Search for the cell housing the specified text and yield its [x, y] center coordinate. 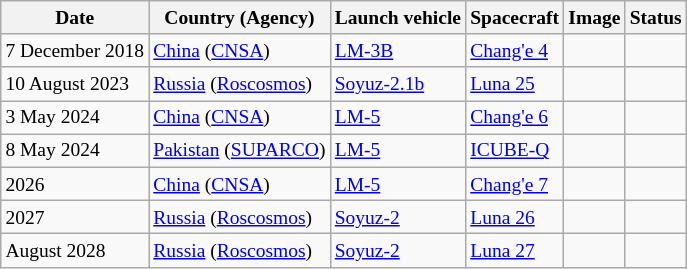
Launch vehicle [398, 18]
8 May 2024 [75, 150]
Chang'e 7 [515, 184]
Luna 26 [515, 216]
Country (Agency) [240, 18]
Luna 25 [515, 84]
2026 [75, 184]
7 December 2018 [75, 50]
LM-3B [398, 50]
10 August 2023 [75, 84]
3 May 2024 [75, 118]
Chang'e 4 [515, 50]
Date [75, 18]
Pakistan (SUPARCO) [240, 150]
ICUBE-Q [515, 150]
Luna 27 [515, 250]
Status [656, 18]
Spacecraft [515, 18]
Soyuz-2.1b [398, 84]
2027 [75, 216]
Chang'e 6 [515, 118]
August 2028 [75, 250]
Image [594, 18]
